From the cell containing the given text, extract its center point as (X, Y) coordinate. 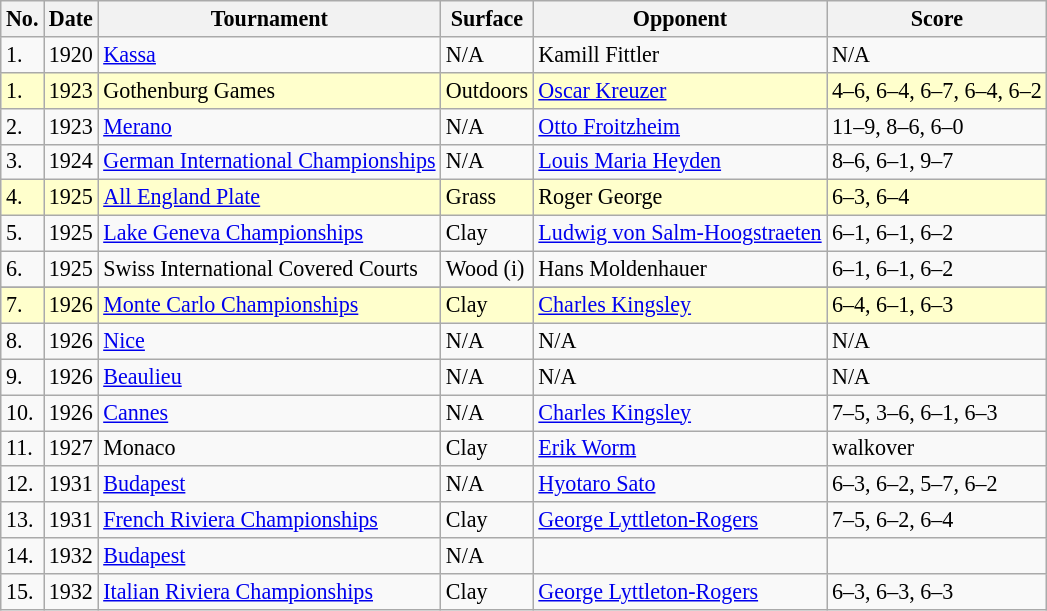
3. (22, 162)
Hyotaro Sato (680, 484)
6–3, 6–4 (937, 198)
Surface (488, 18)
Ludwig von Salm-Hoogstraeten (680, 233)
Score (937, 18)
12. (22, 484)
French Riviera Championships (270, 520)
Lake Geneva Championships (270, 233)
Grass (488, 198)
Cannes (270, 412)
Kamill Fittler (680, 54)
No. (22, 18)
15. (22, 591)
Gothenburg Games (270, 90)
7–5, 3–6, 6–1, 6–3 (937, 412)
11. (22, 448)
Tournament (270, 18)
7–5, 6–2, 6–4 (937, 520)
walkover (937, 448)
1927 (71, 448)
6–3, 6–2, 5–7, 6–2 (937, 484)
Swiss International Covered Courts (270, 269)
Date (71, 18)
Monaco (270, 448)
Beaulieu (270, 377)
14. (22, 556)
All England Plate (270, 198)
2. (22, 126)
Wood (i) (488, 269)
8. (22, 341)
Monte Carlo Championships (270, 305)
Merano (270, 126)
Italian Riviera Championships (270, 591)
Louis Maria Heyden (680, 162)
Nice (270, 341)
Oscar Kreuzer (680, 90)
1920 (71, 54)
9. (22, 377)
Roger George (680, 198)
6–4, 6–1, 6–3 (937, 305)
8–6, 6–1, 9–7 (937, 162)
Opponent (680, 18)
Otto Froitzheim (680, 126)
4. (22, 198)
1924 (71, 162)
7. (22, 305)
Hans Moldenhauer (680, 269)
German International Championships (270, 162)
Erik Worm (680, 448)
5. (22, 233)
Kassa (270, 54)
4–6, 6–4, 6–7, 6–4, 6–2 (937, 90)
6–3, 6–3, 6–3 (937, 591)
10. (22, 412)
11–9, 8–6, 6–0 (937, 126)
6. (22, 269)
13. (22, 520)
Outdoors (488, 90)
